Output the [X, Y] coordinate of the center of the cell containing the given text.  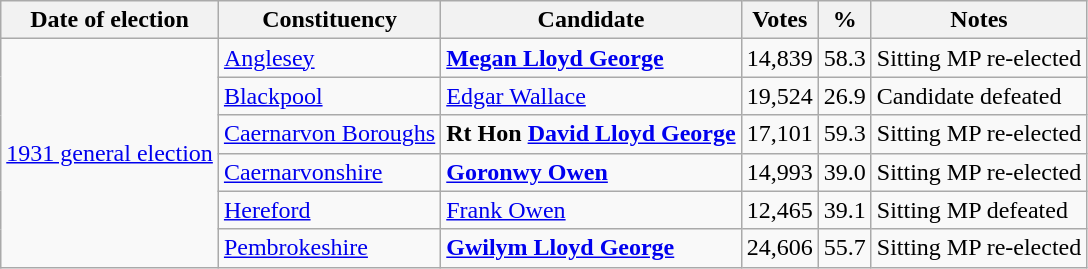
Constituency [329, 20]
Gwilym Lloyd George [591, 248]
58.3 [844, 58]
Anglesey [329, 58]
Sitting MP defeated [978, 210]
Pembrokeshire [329, 248]
Caernarvonshire [329, 172]
Caernarvon Boroughs [329, 134]
Candidate defeated [978, 96]
Notes [978, 20]
Frank Owen [591, 210]
17,101 [780, 134]
Hereford [329, 210]
Date of election [110, 20]
19,524 [780, 96]
14,839 [780, 58]
Rt Hon David Lloyd George [591, 134]
55.7 [844, 248]
26.9 [844, 96]
Edgar Wallace [591, 96]
Goronwy Owen [591, 172]
12,465 [780, 210]
39.0 [844, 172]
59.3 [844, 134]
Megan Lloyd George [591, 58]
Blackpool [329, 96]
Votes [780, 20]
39.1 [844, 210]
1931 general election [110, 153]
% [844, 20]
Candidate [591, 20]
14,993 [780, 172]
24,606 [780, 248]
